Pinpoint the cell where the given text exists, returning its (X, Y) midpoint coordinate. 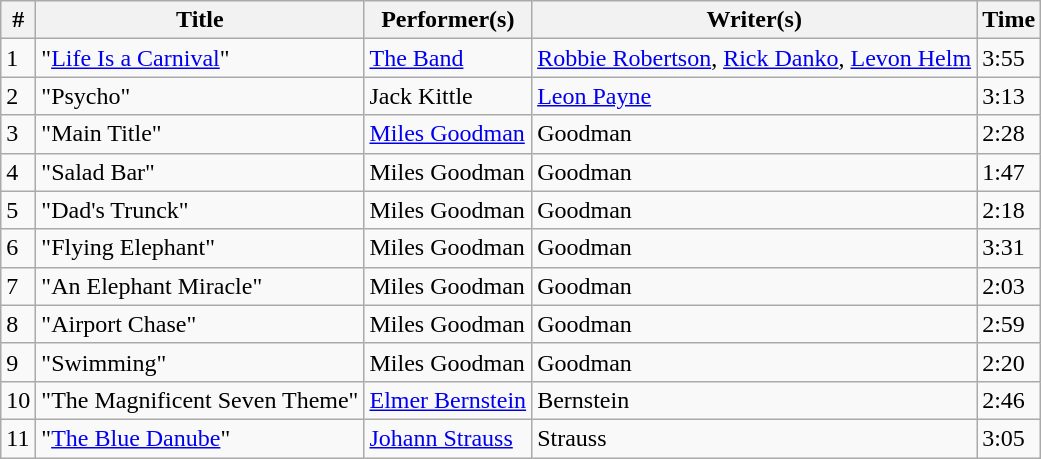
Elmer Bernstein (448, 400)
2:20 (1009, 362)
2:03 (1009, 286)
3:05 (1009, 438)
7 (18, 286)
2 (18, 96)
"Dad's Trunck" (200, 210)
Johann Strauss (448, 438)
3:55 (1009, 58)
1 (18, 58)
"Main Title" (200, 134)
Bernstein (754, 400)
2:18 (1009, 210)
"Life Is a Carnival" (200, 58)
"Airport Chase" (200, 324)
Title (200, 20)
"Swimming" (200, 362)
"Psycho" (200, 96)
Performer(s) (448, 20)
"The Magnificent Seven Theme" (200, 400)
4 (18, 172)
"Flying Elephant" (200, 248)
Writer(s) (754, 20)
11 (18, 438)
"An Elephant Miracle" (200, 286)
Strauss (754, 438)
"The Blue Danube" (200, 438)
# (18, 20)
The Band (448, 58)
Robbie Robertson, Rick Danko, Levon Helm (754, 58)
10 (18, 400)
2:46 (1009, 400)
3:31 (1009, 248)
5 (18, 210)
6 (18, 248)
2:59 (1009, 324)
8 (18, 324)
3 (18, 134)
2:28 (1009, 134)
1:47 (1009, 172)
9 (18, 362)
Leon Payne (754, 96)
"Salad Bar" (200, 172)
3:13 (1009, 96)
Jack Kittle (448, 96)
Time (1009, 20)
